Locate the cell with the specified text and output its (X, Y) center coordinate. 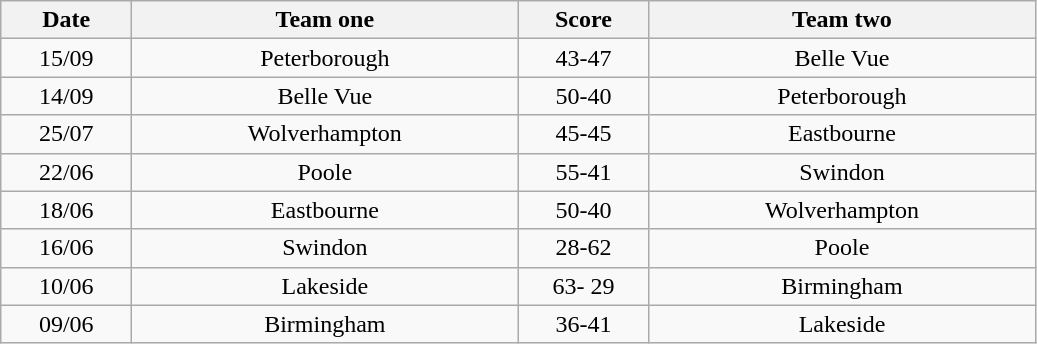
43-47 (584, 58)
25/07 (66, 134)
Score (584, 20)
45-45 (584, 134)
22/06 (66, 172)
28-62 (584, 248)
63- 29 (584, 286)
Date (66, 20)
18/06 (66, 210)
Team two (842, 20)
10/06 (66, 286)
55-41 (584, 172)
16/06 (66, 248)
14/09 (66, 96)
15/09 (66, 58)
36-41 (584, 324)
09/06 (66, 324)
Team one (325, 20)
